Pinpoint the cell where the given text exists, returning its (x, y) midpoint coordinate. 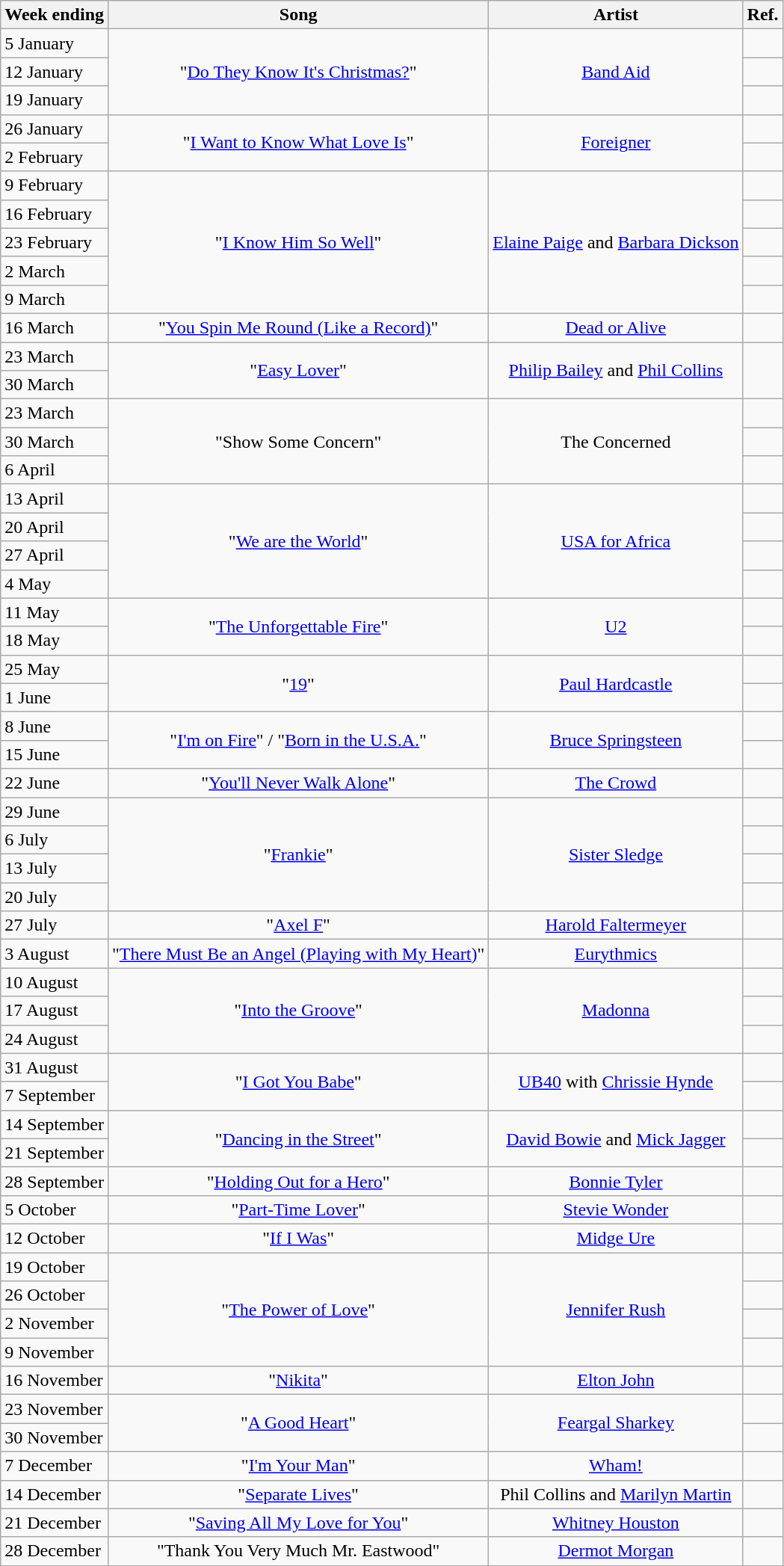
17 August (55, 1011)
11 May (55, 612)
26 October (55, 1295)
14 September (55, 1124)
7 December (55, 1466)
"Dancing in the Street" (299, 1138)
27 July (55, 925)
Sister Sledge (616, 854)
29 June (55, 811)
"The Unforgettable Fire" (299, 626)
6 April (55, 470)
Ref. (762, 15)
"19" (299, 683)
21 September (55, 1153)
16 February (55, 214)
21 December (55, 1523)
24 August (55, 1039)
David Bowie and Mick Jagger (616, 1138)
16 March (55, 327)
Foreigner (616, 143)
25 May (55, 669)
30 November (55, 1437)
"You'll Never Walk Alone" (299, 783)
2 March (55, 271)
"Separate Lives" (299, 1494)
Elaine Paige and Barbara Dickson (616, 242)
"Part-Time Lover" (299, 1209)
Madonna (616, 1011)
6 July (55, 840)
"We are the World" (299, 541)
1 June (55, 697)
U2 (616, 626)
"Thank You Very Much Mr. Eastwood" (299, 1551)
10 August (55, 982)
"If I Was" (299, 1238)
"There Must Be an Angel (Playing with My Heart)" (299, 954)
28 September (55, 1181)
Artist (616, 15)
"Saving All My Love for You" (299, 1523)
2 November (55, 1324)
Band Aid (616, 72)
"Frankie" (299, 854)
Whitney Houston (616, 1523)
5 October (55, 1209)
15 June (55, 754)
UB40 with Chrissie Hynde (616, 1082)
Wham! (616, 1466)
3 August (55, 954)
"I Want to Know What Love Is" (299, 143)
12 October (55, 1238)
23 February (55, 242)
"Nikita" (299, 1381)
Bonnie Tyler (616, 1181)
"I'm on Fire" / "Born in the U.S.A." (299, 740)
Dead or Alive (616, 327)
"Easy Lover" (299, 371)
Harold Faltermeyer (616, 925)
4 May (55, 584)
Bruce Springsteen (616, 740)
Paul Hardcastle (616, 683)
31 August (55, 1067)
9 March (55, 299)
28 December (55, 1551)
12 January (55, 72)
9 February (55, 185)
"Do They Know It's Christmas?" (299, 72)
"Show Some Concern" (299, 442)
26 January (55, 129)
16 November (55, 1381)
18 May (55, 641)
13 July (55, 869)
"The Power of Love" (299, 1310)
Dermot Morgan (616, 1551)
The Crowd (616, 783)
"A Good Heart" (299, 1423)
"Holding Out for a Hero" (299, 1181)
"You Spin Me Round (Like a Record)" (299, 327)
23 November (55, 1409)
19 January (55, 100)
Jennifer Rush (616, 1310)
Week ending (55, 15)
27 April (55, 555)
14 December (55, 1494)
20 April (55, 527)
22 June (55, 783)
2 February (55, 157)
7 September (55, 1096)
"Axel F" (299, 925)
Phil Collins and Marilyn Martin (616, 1494)
8 June (55, 726)
USA for Africa (616, 541)
Stevie Wonder (616, 1209)
Song (299, 15)
13 April (55, 499)
"I'm Your Man" (299, 1466)
Midge Ure (616, 1238)
Elton John (616, 1381)
20 July (55, 897)
19 October (55, 1267)
"I Got You Babe" (299, 1082)
"Into the Groove" (299, 1011)
5 January (55, 43)
The Concerned (616, 442)
"I Know Him So Well" (299, 242)
Feargal Sharkey (616, 1423)
Eurythmics (616, 954)
Philip Bailey and Phil Collins (616, 371)
9 November (55, 1352)
